Locate the cell with the specified text and output its (x, y) center coordinate. 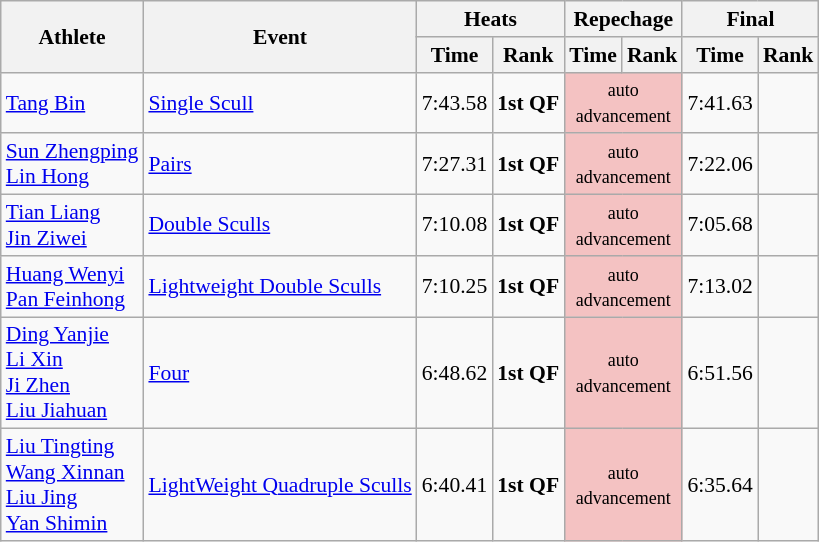
Liu TingtingWang XinnanLiu JingYan Shimin (72, 485)
Repechage (623, 19)
7:10.08 (454, 226)
Final (750, 19)
7:41.63 (720, 102)
Tian LiangJin Ziwei (72, 226)
7:05.68 (720, 226)
Event (280, 36)
Single Scull (280, 102)
6:51.56 (720, 373)
Four (280, 373)
Heats (490, 19)
6:48.62 (454, 373)
7:43.58 (454, 102)
Ding YanjieLi XinJi ZhenLiu Jiahuan (72, 373)
7:27.31 (454, 164)
7:13.02 (720, 286)
Lightweight Double Sculls (280, 286)
Sun ZhengpingLin Hong (72, 164)
7:10.25 (454, 286)
Pairs (280, 164)
7:22.06 (720, 164)
Tang Bin (72, 102)
Double Sculls (280, 226)
Athlete (72, 36)
Huang WenyiPan Feinhong (72, 286)
6:40.41 (454, 485)
6:35.64 (720, 485)
LightWeight Quadruple Sculls (280, 485)
